Find where the given text appears and provide that cell's center as (X, Y) coordinate. 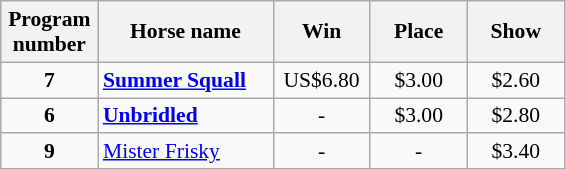
$2.60 (516, 80)
Mister Frisky (186, 152)
$3.40 (516, 152)
Horse name (186, 32)
Program number (50, 32)
Summer Squall (186, 80)
$2.80 (516, 116)
9 (50, 152)
Unbridled (186, 116)
Win (322, 32)
6 (50, 116)
Show (516, 32)
7 (50, 80)
Place (418, 32)
US$6.80 (322, 80)
